Identify which cell holds the provided text, then report its (x, y) central coordinate. 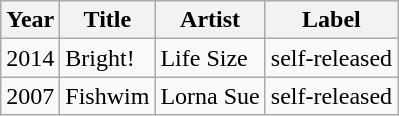
Artist (210, 20)
2007 (30, 96)
Lorna Sue (210, 96)
Bright! (108, 58)
Fishwim (108, 96)
2014 (30, 58)
Life Size (210, 58)
Label (331, 20)
Year (30, 20)
Title (108, 20)
